Output the [X, Y] coordinate of the center of the cell containing the given text.  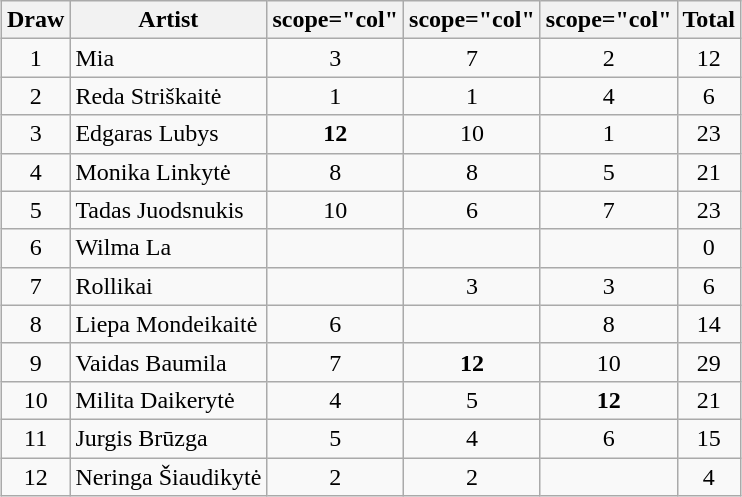
Liepa Mondeikaitė [168, 324]
Milita Daikerytė [168, 400]
Neringa Šiaudikytė [168, 477]
Rollikai [168, 286]
Wilma La [168, 248]
11 [35, 438]
Edgaras Lubys [168, 134]
Reda Striškaitė [168, 96]
14 [709, 324]
29 [709, 362]
Monika Linkytė [168, 172]
Jurgis Brūzga [168, 438]
Draw [35, 20]
Total [709, 20]
15 [709, 438]
0 [709, 248]
Artist [168, 20]
9 [35, 362]
Mia [168, 58]
Vaidas Baumila [168, 362]
Tadas Juodsnukis [168, 210]
